Output the (x, y) coordinate of the center of the cell containing the given text.  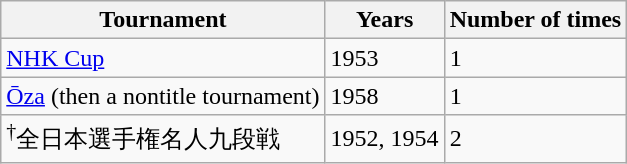
2 (536, 139)
NHK Cup (163, 58)
Tournament (163, 20)
1952, 1954 (384, 139)
1958 (384, 96)
Years (384, 20)
1953 (384, 58)
Number of times (536, 20)
†全日本選手権名人九段戦 (163, 139)
Ōza (then a nontitle tournament) (163, 96)
